Identify which cell holds the provided text, then report its (x, y) central coordinate. 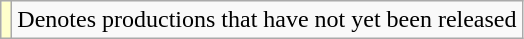
Denotes productions that have not yet been released (267, 20)
